Identify which cell holds the provided text, then report its [X, Y] central coordinate. 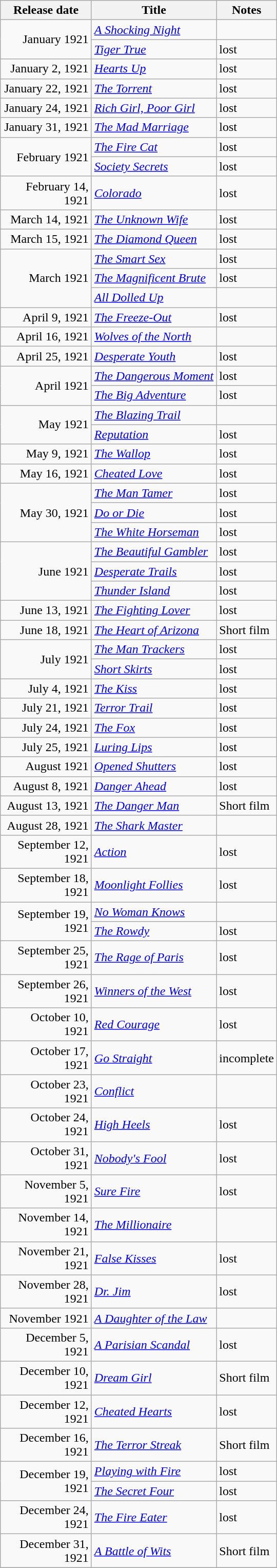
The Fire Eater [154, 1518]
December 12, 1921 [46, 1411]
Go Straight [154, 1058]
The Kiss [154, 689]
November 14, 1921 [46, 1225]
Desperate Trails [154, 571]
August 13, 1921 [46, 806]
March 1921 [46, 278]
A Parisian Scandal [154, 1344]
The Blazing Trail [154, 415]
February 14, 1921 [46, 193]
Short Skirts [154, 669]
Red Courage [154, 1025]
March 14, 1921 [46, 219]
November 1921 [46, 1318]
October 24, 1921 [46, 1124]
September 18, 1921 [46, 885]
August 28, 1921 [46, 825]
High Heels [154, 1124]
December 31, 1921 [46, 1551]
The Big Adventure [154, 395]
November 21, 1921 [46, 1258]
September 26, 1921 [46, 991]
August 1921 [46, 767]
No Woman Knows [154, 911]
Action [154, 851]
July 21, 1921 [46, 708]
April 25, 1921 [46, 356]
The Danger Man [154, 806]
Release date [46, 10]
Sure Fire [154, 1191]
The Dangerous Moment [154, 376]
January 1921 [46, 40]
January 2, 1921 [46, 69]
Luring Lips [154, 747]
The Fire Cat [154, 147]
The Man Tamer [154, 493]
December 24, 1921 [46, 1518]
Notes [247, 10]
Terror Trail [154, 708]
Rich Girl, Poor Girl [154, 108]
Thunder Island [154, 591]
December 5, 1921 [46, 1344]
incomplete [247, 1058]
Nobody's Fool [154, 1158]
February 1921 [46, 157]
The Smart Sex [154, 258]
The Torrent [154, 88]
November 5, 1921 [46, 1191]
July 25, 1921 [46, 747]
April 1921 [46, 386]
Conflict [154, 1092]
July 24, 1921 [46, 728]
Cheated Love [154, 473]
Danger Ahead [154, 786]
A Daughter of the Law [154, 1318]
Desperate Youth [154, 356]
The Magnificent Brute [154, 278]
Dream Girl [154, 1378]
Dr. Jim [154, 1292]
April 9, 1921 [46, 317]
A Battle of Wits [154, 1551]
September 12, 1921 [46, 851]
Opened Shutters [154, 767]
The Mad Marriage [154, 127]
May 9, 1921 [46, 454]
July 1921 [46, 659]
January 22, 1921 [46, 88]
A Shocking Night [154, 30]
Playing with Fire [154, 1471]
Title [154, 10]
The Terror Streak [154, 1445]
December 16, 1921 [46, 1445]
June 13, 1921 [46, 610]
December 10, 1921 [46, 1378]
Do or Die [154, 512]
October 23, 1921 [46, 1092]
Hearts Up [154, 69]
December 19, 1921 [46, 1481]
The Shark Master [154, 825]
May 1921 [46, 425]
The Rowdy [154, 931]
The Rage of Paris [154, 958]
July 4, 1921 [46, 689]
August 8, 1921 [46, 786]
The Man Trackers [154, 649]
June 18, 1921 [46, 630]
Colorado [154, 193]
September 19, 1921 [46, 921]
September 25, 1921 [46, 958]
The Secret Four [154, 1491]
March 15, 1921 [46, 239]
All Dolled Up [154, 298]
June 1921 [46, 571]
Society Secrets [154, 166]
May 30, 1921 [46, 512]
The Beautiful Gambler [154, 551]
Moonlight Follies [154, 885]
Cheated Hearts [154, 1411]
November 28, 1921 [46, 1292]
Wolves of the North [154, 337]
October 17, 1921 [46, 1058]
April 16, 1921 [46, 337]
Reputation [154, 434]
The Fighting Lover [154, 610]
The Unknown Wife [154, 219]
Winners of the West [154, 991]
The Millionaire [154, 1225]
False Kisses [154, 1258]
The Wallop [154, 454]
October 10, 1921 [46, 1025]
January 31, 1921 [46, 127]
The White Horseman [154, 532]
The Freeze-Out [154, 317]
January 24, 1921 [46, 108]
The Heart of Arizona [154, 630]
The Fox [154, 728]
October 31, 1921 [46, 1158]
May 16, 1921 [46, 473]
Tiger True [154, 49]
The Diamond Queen [154, 239]
